Find where the given text appears and provide that cell's center as (x, y) coordinate. 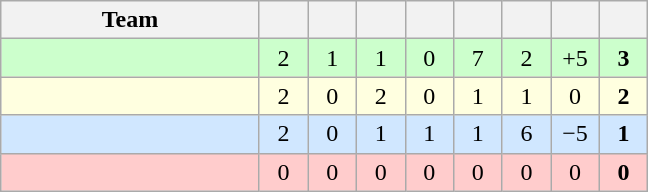
6 (526, 134)
−5 (576, 134)
Team (130, 20)
+5 (576, 58)
7 (478, 58)
3 (624, 58)
